Extract the (X, Y) coordinate from the center of the cell holding the provided text.  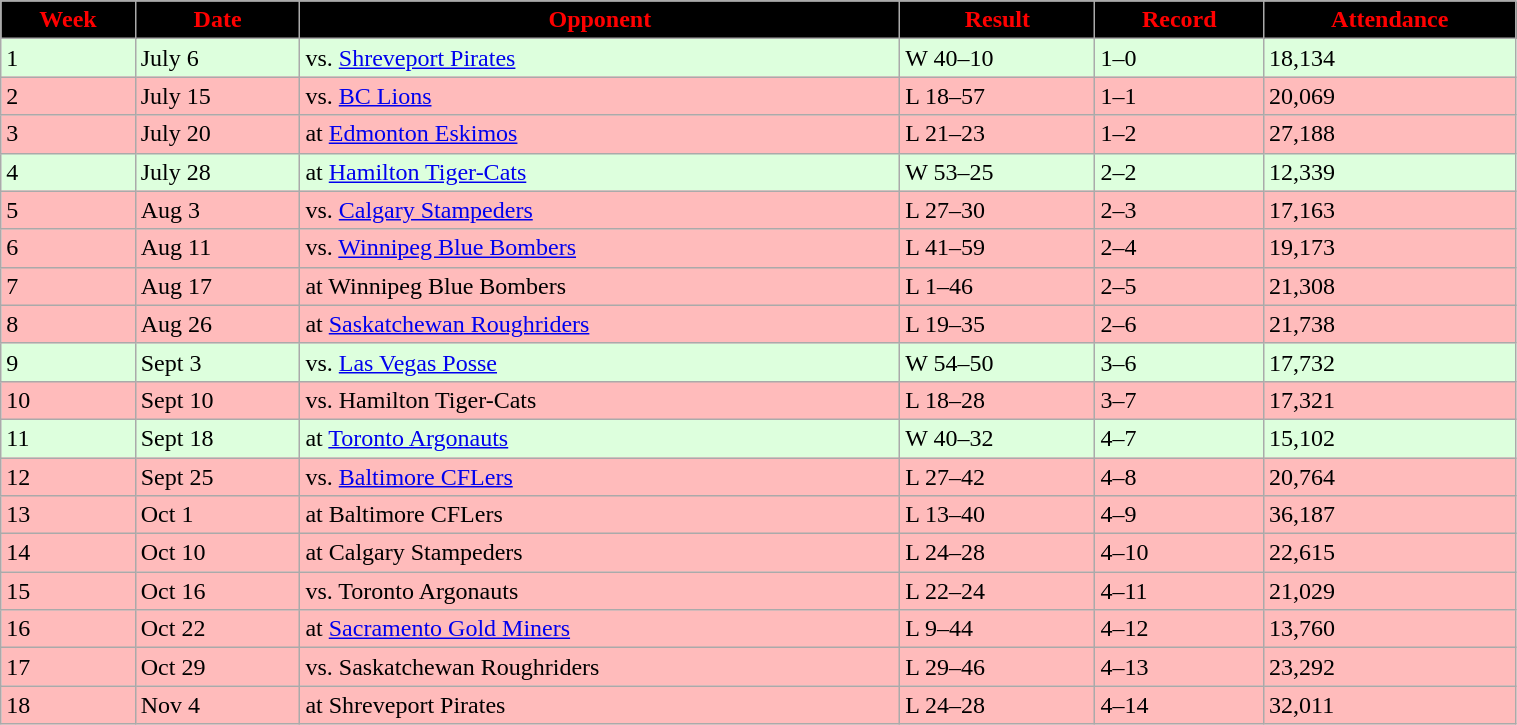
vs. Baltimore CFLers (600, 477)
at Baltimore CFLers (600, 515)
2 (68, 96)
L 9–44 (998, 629)
20,069 (1390, 96)
5 (68, 210)
2–5 (1180, 286)
L 13–40 (998, 515)
19,173 (1390, 248)
15 (68, 591)
17,163 (1390, 210)
14 (68, 553)
Oct 22 (218, 629)
Opponent (600, 20)
at Shreveport Pirates (600, 705)
36,187 (1390, 515)
10 (68, 400)
Aug 11 (218, 248)
4–8 (1180, 477)
Attendance (1390, 20)
Oct 1 (218, 515)
vs. Saskatchewan Roughriders (600, 667)
Oct 10 (218, 553)
at Saskatchewan Roughriders (600, 324)
1–2 (1180, 134)
vs. Calgary Stampeders (600, 210)
July 15 (218, 96)
L 27–30 (998, 210)
L 1–46 (998, 286)
Aug 3 (218, 210)
27,188 (1390, 134)
3 (68, 134)
3–6 (1180, 362)
4–12 (1180, 629)
Oct 16 (218, 591)
4–13 (1180, 667)
21,029 (1390, 591)
L 21–23 (998, 134)
July 6 (218, 58)
at Edmonton Eskimos (600, 134)
22,615 (1390, 553)
L 41–59 (998, 248)
4–10 (1180, 553)
L 27–42 (998, 477)
W 40–10 (998, 58)
Aug 17 (218, 286)
20,764 (1390, 477)
4–7 (1180, 438)
Sept 3 (218, 362)
18,134 (1390, 58)
vs. Shreveport Pirates (600, 58)
L 18–57 (998, 96)
at Sacramento Gold Miners (600, 629)
4–14 (1180, 705)
July 28 (218, 172)
Date (218, 20)
at Winnipeg Blue Bombers (600, 286)
17 (68, 667)
2–6 (1180, 324)
Aug 26 (218, 324)
vs. Toronto Argonauts (600, 591)
12,339 (1390, 172)
3–7 (1180, 400)
16 (68, 629)
12 (68, 477)
Result (998, 20)
1–1 (1180, 96)
4–9 (1180, 515)
4 (68, 172)
L 22–24 (998, 591)
7 (68, 286)
vs. Las Vegas Posse (600, 362)
17,321 (1390, 400)
17,732 (1390, 362)
W 54–50 (998, 362)
8 (68, 324)
2–2 (1180, 172)
15,102 (1390, 438)
21,308 (1390, 286)
2–3 (1180, 210)
1–0 (1180, 58)
L 29–46 (998, 667)
2–4 (1180, 248)
W 40–32 (998, 438)
13 (68, 515)
21,738 (1390, 324)
Sept 10 (218, 400)
1 (68, 58)
Record (1180, 20)
L 19–35 (998, 324)
vs. Hamilton Tiger-Cats (600, 400)
Sept 25 (218, 477)
W 53–25 (998, 172)
4–11 (1180, 591)
23,292 (1390, 667)
Oct 29 (218, 667)
11 (68, 438)
9 (68, 362)
at Hamilton Tiger-Cats (600, 172)
at Toronto Argonauts (600, 438)
vs. BC Lions (600, 96)
vs. Winnipeg Blue Bombers (600, 248)
18 (68, 705)
13,760 (1390, 629)
Nov 4 (218, 705)
32,011 (1390, 705)
Week (68, 20)
L 18–28 (998, 400)
Sept 18 (218, 438)
6 (68, 248)
at Calgary Stampeders (600, 553)
July 20 (218, 134)
